Identify which cell holds the provided text, then report its [x, y] central coordinate. 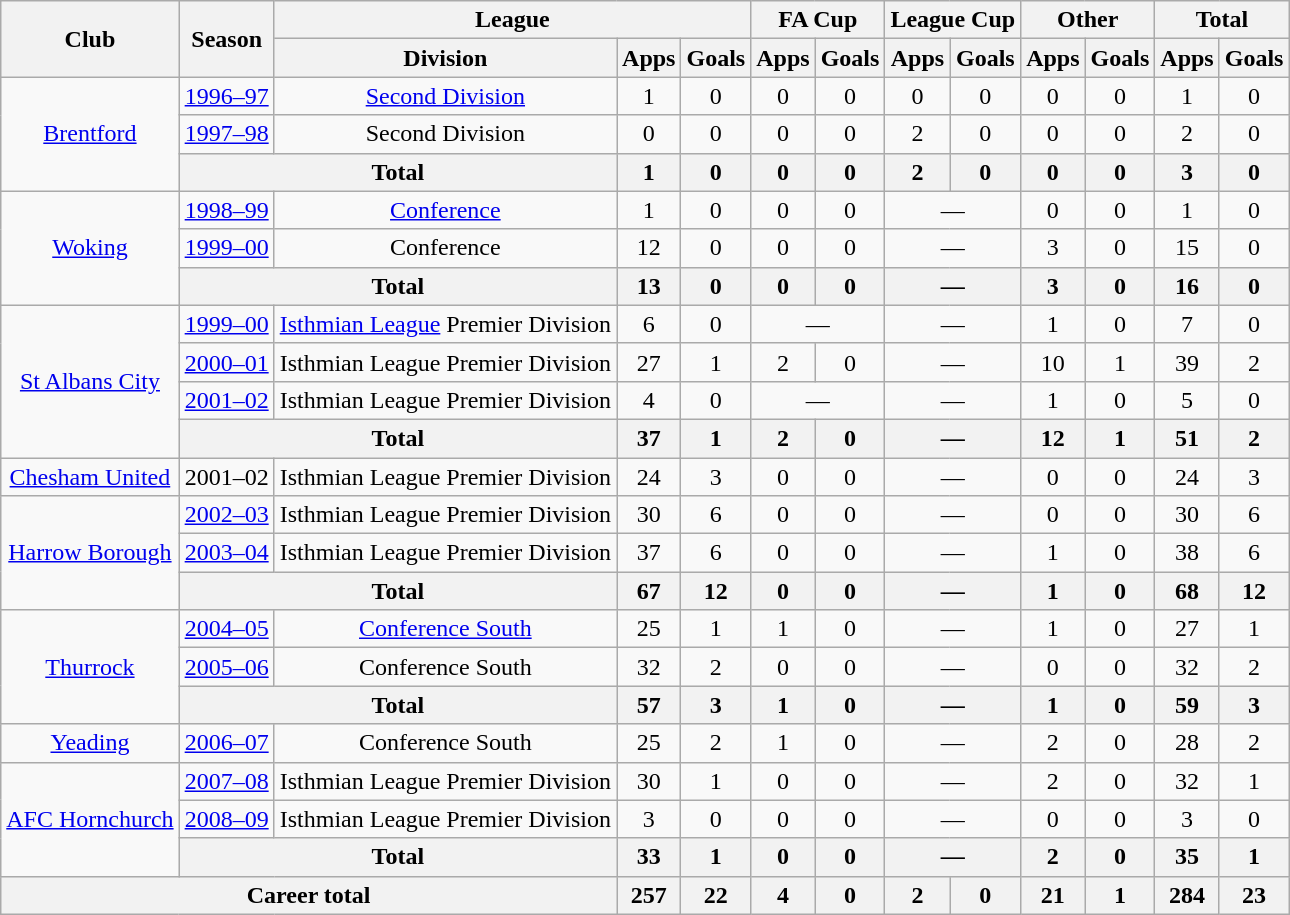
2005–06 [226, 667]
10 [1053, 362]
Woking [90, 248]
League [512, 20]
1997–98 [226, 134]
15 [1187, 248]
Division [445, 58]
2002–03 [226, 515]
League Cup [953, 20]
Yeading [90, 743]
1996–97 [226, 96]
2003–04 [226, 553]
257 [649, 895]
Career total [309, 895]
35 [1187, 857]
16 [1187, 286]
22 [716, 895]
2006–07 [226, 743]
Season [226, 39]
2004–05 [226, 629]
33 [649, 857]
68 [1187, 591]
2008–09 [226, 819]
FA Cup [818, 20]
39 [1187, 362]
Harrow Borough [90, 553]
28 [1187, 743]
51 [1187, 438]
St Albans City [90, 381]
2007–08 [226, 781]
Club [90, 39]
Chesham United [90, 477]
Thurrock [90, 667]
Brentford [90, 134]
23 [1254, 895]
13 [649, 286]
38 [1187, 553]
2000–01 [226, 362]
57 [649, 705]
67 [649, 591]
21 [1053, 895]
AFC Hornchurch [90, 819]
7 [1187, 324]
5 [1187, 400]
1998–99 [226, 210]
284 [1187, 895]
59 [1187, 705]
Other [1088, 20]
